Output the (X, Y) coordinate of the center of the cell containing the given text.  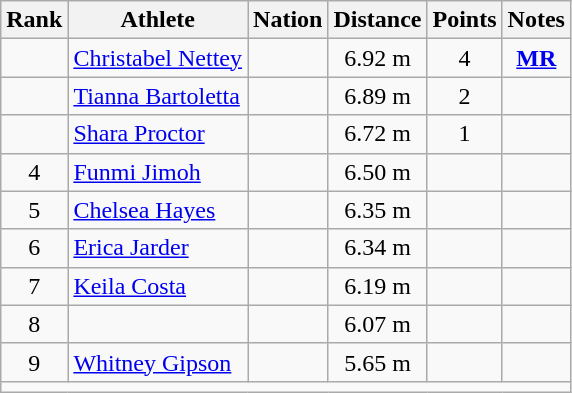
6.19 m (378, 286)
5 (34, 210)
Chelsea Hayes (158, 210)
Points (464, 20)
7 (34, 286)
Keila Costa (158, 286)
Christabel Nettey (158, 58)
6.34 m (378, 248)
6.72 m (378, 134)
Distance (378, 20)
6 (34, 248)
Rank (34, 20)
5.65 m (378, 362)
6.89 m (378, 96)
MR (536, 58)
8 (34, 324)
1 (464, 134)
Erica Jarder (158, 248)
Whitney Gipson (158, 362)
6.50 m (378, 172)
Shara Proctor (158, 134)
6.92 m (378, 58)
6.35 m (378, 210)
Athlete (158, 20)
Notes (536, 20)
Nation (288, 20)
6.07 m (378, 324)
9 (34, 362)
Tianna Bartoletta (158, 96)
Funmi Jimoh (158, 172)
2 (464, 96)
